Pinpoint the cell where the given text exists, returning its (X, Y) midpoint coordinate. 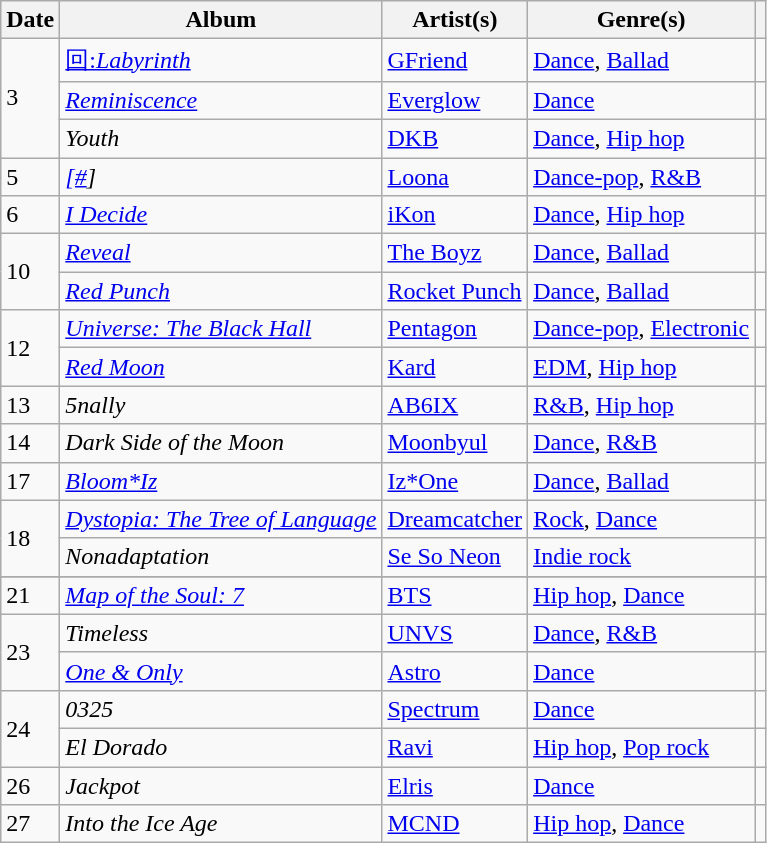
21 (30, 595)
I Decide (221, 215)
5nally (221, 405)
12 (30, 348)
The Boyz (455, 253)
Loona (455, 177)
Everglow (455, 100)
Dreamcatcher (455, 519)
Into the Ice Age (221, 824)
R&B, Hip hop (642, 405)
Artist(s) (455, 20)
Red Punch (221, 291)
Dark Side of the Moon (221, 443)
3 (30, 98)
Indie rock (642, 557)
GFriend (455, 60)
Reveal (221, 253)
24 (30, 728)
BTS (455, 595)
Red Moon (221, 367)
Iz*One (455, 481)
El Dorado (221, 747)
18 (30, 538)
5 (30, 177)
[#] (221, 177)
iKon (455, 215)
回:Labyrinth (221, 60)
One & Only (221, 671)
27 (30, 824)
Astro (455, 671)
Spectrum (455, 709)
Dance-pop, Electronic (642, 329)
Nonadaptation (221, 557)
Rocket Punch (455, 291)
Universe: The Black Hall (221, 329)
14 (30, 443)
Pentagon (455, 329)
10 (30, 272)
Bloom*Iz (221, 481)
26 (30, 785)
Reminiscence (221, 100)
6 (30, 215)
Moonbyul (455, 443)
Se So Neon (455, 557)
EDM, Hip hop (642, 367)
Genre(s) (642, 20)
Kard (455, 367)
MCND (455, 824)
Album (221, 20)
17 (30, 481)
Date (30, 20)
DKB (455, 138)
Youth (221, 138)
Elris (455, 785)
Dystopia: The Tree of Language (221, 519)
UNVS (455, 633)
0325 (221, 709)
Map of the Soul: 7 (221, 595)
Timeless (221, 633)
23 (30, 652)
13 (30, 405)
AB6IX (455, 405)
Ravi (455, 747)
Jackpot (221, 785)
Dance-pop, R&B (642, 177)
Hip hop, Pop rock (642, 747)
Rock, Dance (642, 519)
